Provide the [X, Y] coordinate of the cell's center where the given text is located.  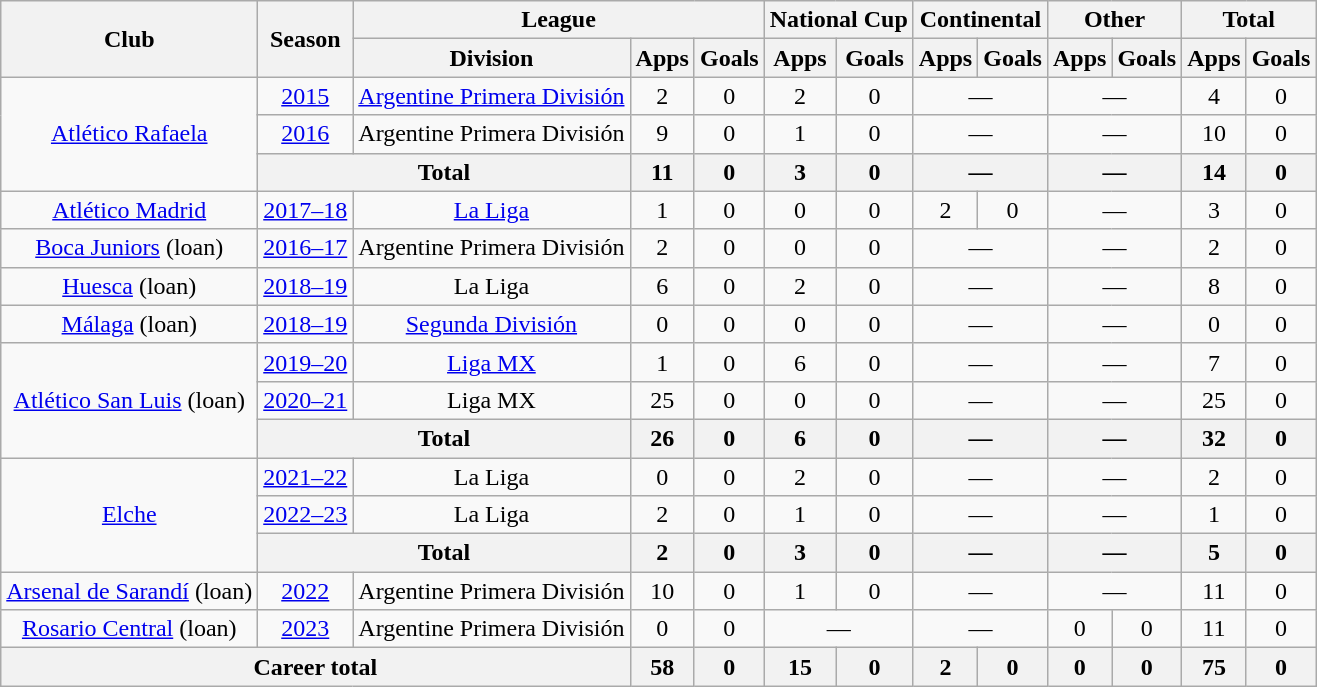
Continental [980, 20]
Career total [316, 667]
Atlético San Luis (loan) [130, 400]
Málaga (loan) [130, 324]
2016–17 [306, 248]
Other [1114, 20]
9 [662, 134]
2022–23 [306, 515]
7 [1214, 362]
Arsenal de Sarandí (loan) [130, 591]
2022 [306, 591]
26 [662, 438]
2015 [306, 96]
Season [306, 39]
Elche [130, 515]
2019–20 [306, 362]
2020–21 [306, 400]
2021–22 [306, 477]
Rosario Central (loan) [130, 629]
32 [1214, 438]
2016 [306, 134]
Huesca (loan) [130, 286]
League [558, 20]
2023 [306, 629]
58 [662, 667]
2017–18 [306, 210]
14 [1214, 172]
Atlético Rafaela [130, 134]
Segunda División [492, 324]
Boca Juniors (loan) [130, 248]
4 [1214, 96]
5 [1214, 553]
Atlético Madrid [130, 210]
15 [800, 667]
Club [130, 39]
National Cup [838, 20]
8 [1214, 286]
75 [1214, 667]
Division [492, 58]
